Return the (X, Y) coordinate for the center point of the cell that contains the specified text.  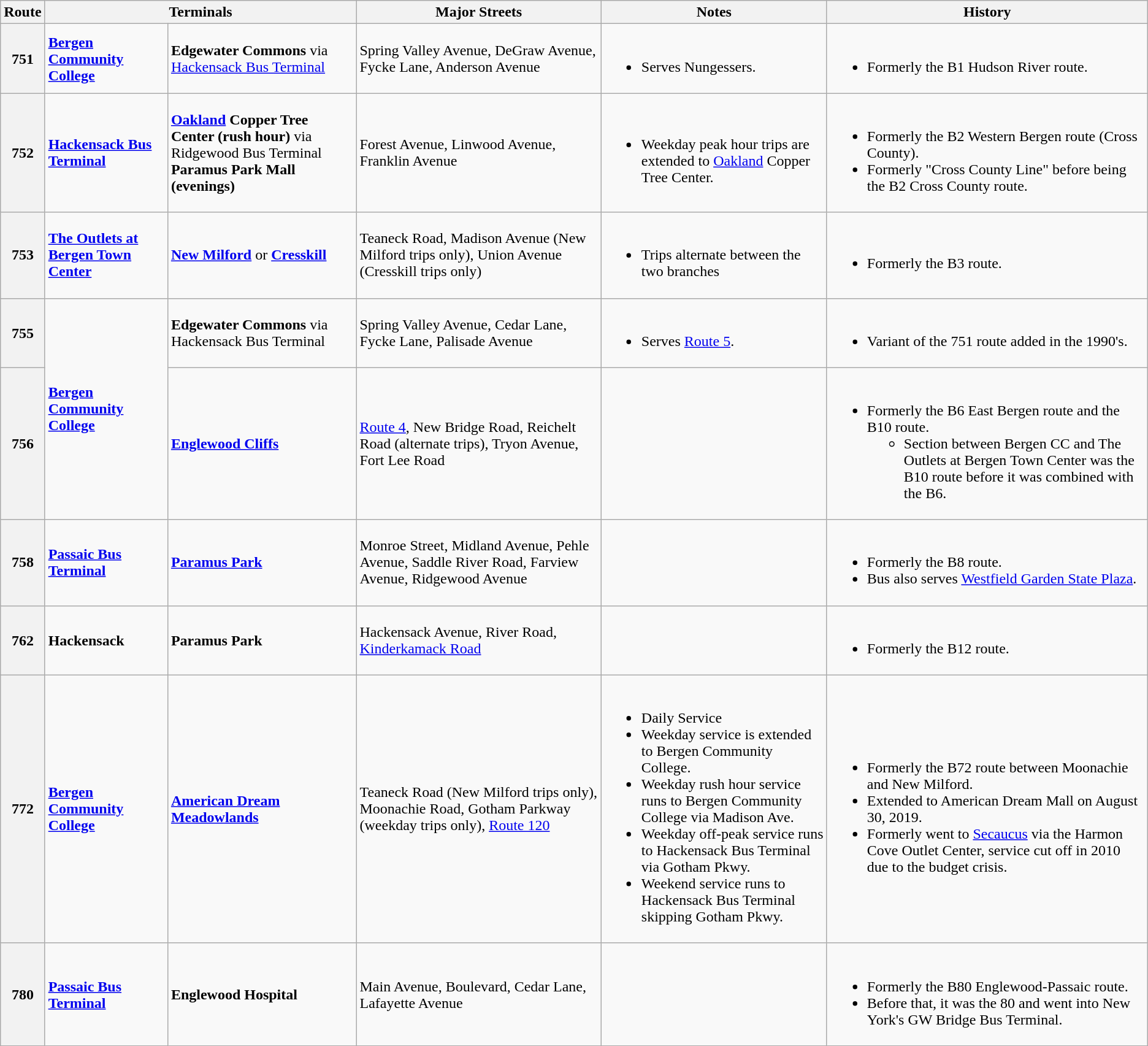
Weekday peak hour trips are extended to Oakland Copper Tree Center. (714, 153)
758 (23, 563)
Hackensack Avenue, River Road, Kinderkamack Road (478, 640)
762 (23, 640)
Formerly the B2 Western Bergen route (Cross County).Formerly "Cross County Line" before being the B2 Cross County route. (987, 153)
752 (23, 153)
Monroe Street, Midland Avenue, Pehle Avenue, Saddle River Road, Farview Avenue, Ridgewood Avenue (478, 563)
756 (23, 444)
Main Avenue, Boulevard, Cedar Lane, Lafayette Avenue (478, 994)
Teaneck Road (New Milford trips only), Moonachie Road, Gotham Parkway (weekday trips only), Route 120 (478, 809)
Hackensack (106, 640)
Serves Route 5. (714, 333)
755 (23, 333)
Formerly the B1 Hudson River route. (987, 59)
753 (23, 255)
772 (23, 809)
American Dream Meadowlands (262, 809)
751 (23, 59)
Route (23, 12)
Formerly the B80 Englewood-Passaic route.Before that, it was the 80 and went into New York's GW Bridge Bus Terminal. (987, 994)
Teaneck Road, Madison Avenue (New Milford trips only), Union Avenue (Cresskill trips only) (478, 255)
New Milford or Cresskill (262, 255)
Oakland Copper Tree Center (rush hour) via Ridgewood Bus TerminalParamus Park Mall (evenings) (262, 153)
780 (23, 994)
Notes (714, 12)
Terminals (201, 12)
Spring Valley Avenue, DeGraw Avenue, Fycke Lane, Anderson Avenue (478, 59)
Route 4, New Bridge Road, Reichelt Road (alternate trips), Tryon Avenue, Fort Lee Road (478, 444)
Englewood Cliffs (262, 444)
Variant of the 751 route added in the 1990's. (987, 333)
The Outlets at Bergen Town Center (106, 255)
Spring Valley Avenue, Cedar Lane, Fycke Lane, Palisade Avenue (478, 333)
History (987, 12)
Formerly the B3 route. (987, 255)
Trips alternate between the two branches (714, 255)
Formerly the B8 route.Bus also serves Westfield Garden State Plaza. (987, 563)
Forest Avenue, Linwood Avenue, Franklin Avenue (478, 153)
Englewood Hospital (262, 994)
Major Streets (478, 12)
Serves Nungessers. (714, 59)
Hackensack Bus Terminal (106, 153)
Formerly the B12 route. (987, 640)
